Scan for the cell matching the given text and deliver its [x, y] coordinate at center. 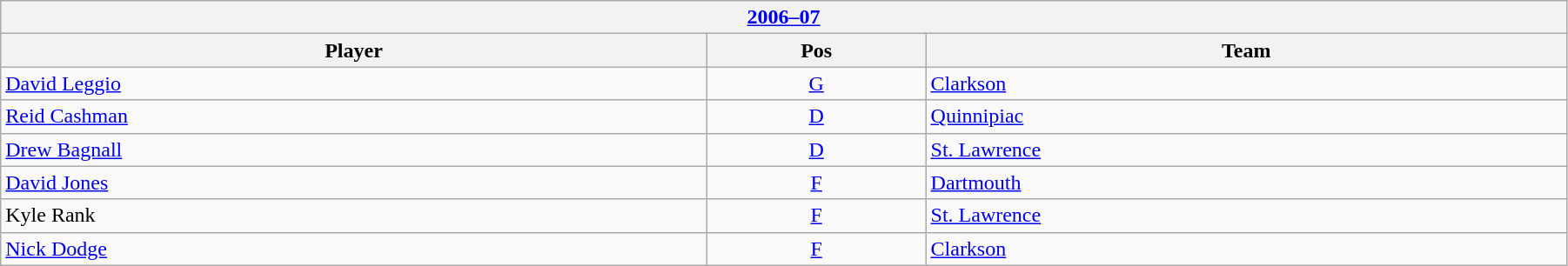
Drew Bagnall [354, 150]
Player [354, 50]
Quinnipiac [1246, 116]
2006–07 [784, 17]
David Jones [354, 183]
Team [1246, 50]
Dartmouth [1246, 183]
Nick Dodge [354, 249]
Kyle Rank [354, 216]
G [816, 83]
David Leggio [354, 83]
Pos [816, 50]
Reid Cashman [354, 116]
